Find where the given text appears and provide that cell's center as (X, Y) coordinate. 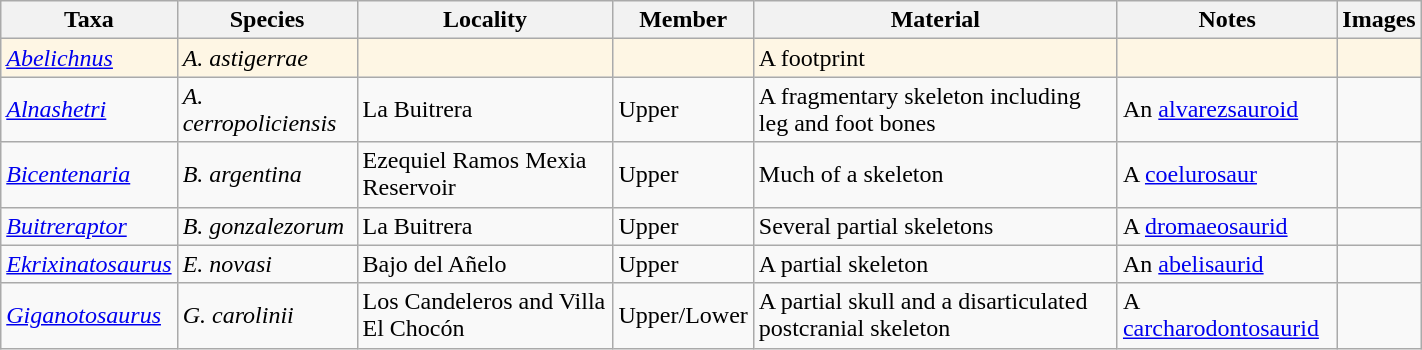
Notes (1226, 20)
An abelisaurid (1226, 264)
Upper/Lower (683, 316)
G. carolinii (267, 316)
Locality (485, 20)
Species (267, 20)
Taxa (89, 20)
B. gonzalezorum (267, 226)
A fragmentary skeleton including leg and foot bones (935, 110)
Buitreraptor (89, 226)
Bajo del Añelo (485, 264)
Ekrixinatosaurus (89, 264)
B. argentina (267, 174)
Much of a skeleton (935, 174)
Bicentenaria (89, 174)
An alvarezsauroid (1226, 110)
Abelichnus (89, 58)
A coelurosaur (1226, 174)
A partial skull and a disarticulated postcranial skeleton (935, 316)
A dromaeosaurid (1226, 226)
Los Candeleros and Villa El Chocón (485, 316)
A partial skeleton (935, 264)
Images (1379, 20)
A footprint (935, 58)
A carcharodontosaurid (1226, 316)
A. cerropoliciensis (267, 110)
Giganotosaurus (89, 316)
Several partial skeletons (935, 226)
Member (683, 20)
E. novasi (267, 264)
Material (935, 20)
Ezequiel Ramos Mexia Reservoir (485, 174)
Alnashetri (89, 110)
A. astigerrae (267, 58)
